Determine the (X, Y) coordinate at the center of the cell enclosing the given text.  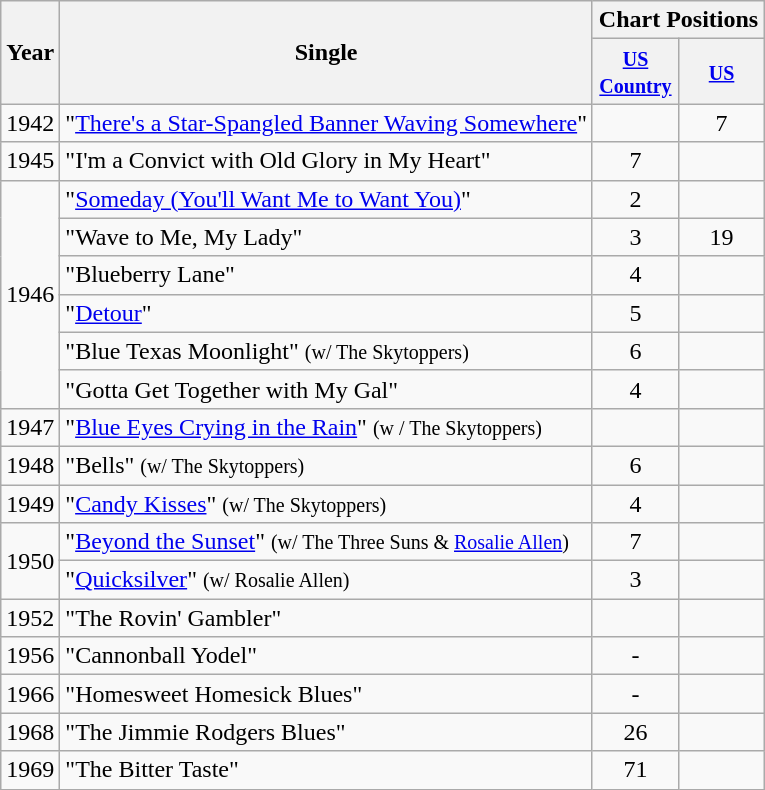
"Quicksilver" (w/ Rosalie Allen) (326, 580)
1949 (30, 503)
"Gotta Get Together with My Gal" (326, 389)
1968 (30, 732)
"Candy Kisses" (w/ The Skytoppers) (326, 503)
"Bells" (w/ The Skytoppers) (326, 465)
1966 (30, 694)
"Detour" (326, 313)
Single (326, 52)
"The Bitter Taste" (326, 770)
1946 (30, 294)
"Beyond the Sunset" (w/ The Three Suns & Rosalie Allen) (326, 542)
"There's a Star-Spangled Banner Waving Somewhere" (326, 123)
Chart Positions (678, 20)
"Blue Eyes Crying in the Rain" (w / The Skytoppers) (326, 427)
1950 (30, 561)
"Wave to Me, My Lady" (326, 237)
1948 (30, 465)
"Cannonball Yodel" (326, 656)
US (722, 72)
19 (722, 237)
2 (635, 199)
"Homesweet Homesick Blues" (326, 694)
1952 (30, 618)
71 (635, 770)
1947 (30, 427)
"The Jimmie Rodgers Blues" (326, 732)
"The Rovin' Gambler" (326, 618)
"I'm a Convict with Old Glory in My Heart" (326, 161)
"Someday (You'll Want Me to Want You)" (326, 199)
1956 (30, 656)
Year (30, 52)
1969 (30, 770)
"Blueberry Lane" (326, 275)
1942 (30, 123)
5 (635, 313)
26 (635, 732)
1945 (30, 161)
US Country (635, 72)
"Blue Texas Moonlight" (w/ The Skytoppers) (326, 351)
